Pinpoint the cell where the given text exists, returning its (X, Y) midpoint coordinate. 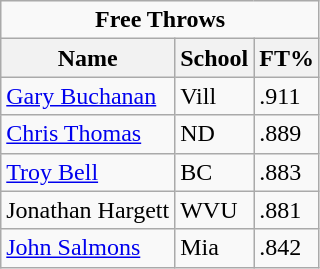
FT% (287, 58)
Name (88, 58)
Jonathan Hargett (88, 210)
WVU (214, 210)
Gary Buchanan (88, 96)
John Salmons (88, 248)
.881 (287, 210)
Troy Bell (88, 172)
Vill (214, 96)
School (214, 58)
.842 (287, 248)
.889 (287, 134)
Mia (214, 248)
Free Throws (160, 20)
Chris Thomas (88, 134)
.883 (287, 172)
.911 (287, 96)
ND (214, 134)
BC (214, 172)
